For the text-containing cell, return its midpoint in (X, Y) coordinate format. 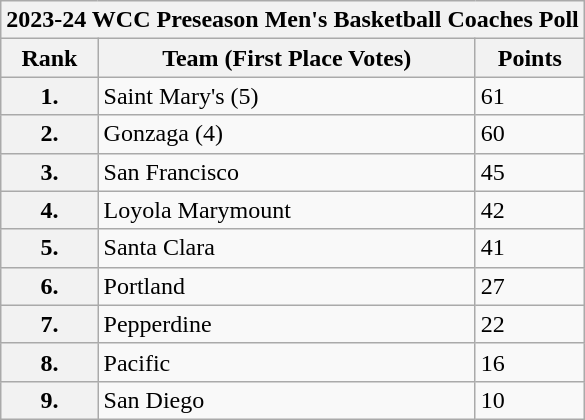
61 (530, 96)
Saint Mary's (5) (286, 96)
10 (530, 400)
45 (530, 172)
9. (50, 400)
Points (530, 58)
Gonzaga (4) (286, 134)
2. (50, 134)
Santa Clara (286, 248)
Pacific (286, 362)
Rank (50, 58)
41 (530, 248)
8. (50, 362)
Loyola Marymount (286, 210)
Pepperdine (286, 324)
4. (50, 210)
27 (530, 286)
5. (50, 248)
2023-24 WCC Preseason Men's Basketball Coaches Poll (293, 20)
Portland (286, 286)
San Diego (286, 400)
60 (530, 134)
1. (50, 96)
7. (50, 324)
16 (530, 362)
Team (First Place Votes) (286, 58)
42 (530, 210)
22 (530, 324)
3. (50, 172)
San Francisco (286, 172)
6. (50, 286)
